Identify which cell holds the provided text, then report its (x, y) central coordinate. 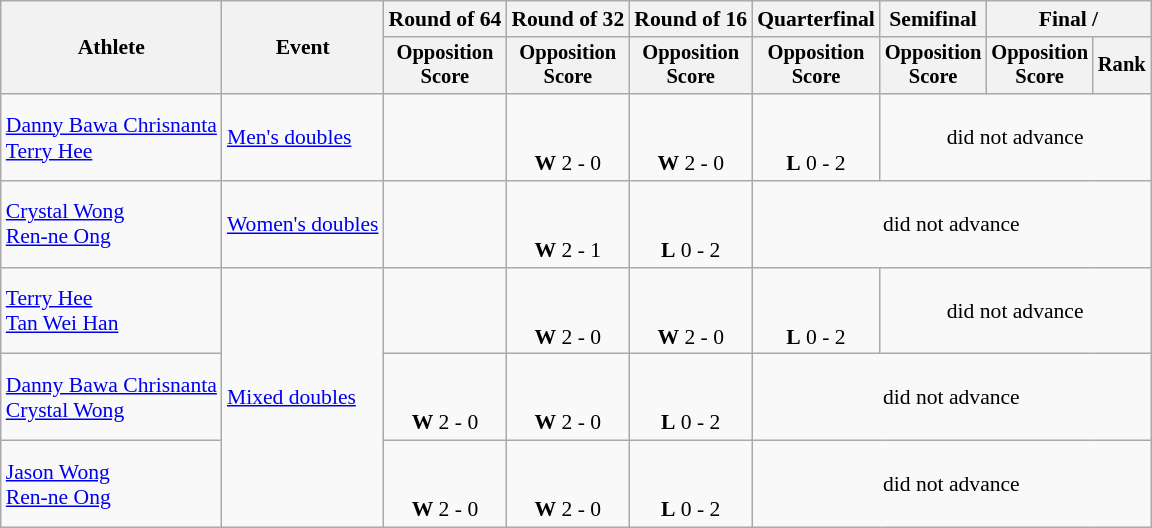
Crystal WongRen-ne Ong (112, 224)
Women's doubles (303, 224)
Danny Bawa ChrisnantaCrystal Wong (112, 398)
Quarterfinal (816, 19)
Rank (1122, 66)
Men's doubles (303, 138)
Round of 32 (568, 19)
Athlete (112, 48)
Jason WongRen-ne Ong (112, 484)
Final / (1068, 19)
Event (303, 48)
Danny Bawa ChrisnantaTerry Hee (112, 138)
Round of 16 (690, 19)
Terry HeeTan Wei Han (112, 312)
Mixed doubles (303, 398)
W 2 - 1 (568, 224)
Semifinal (934, 19)
Round of 64 (444, 19)
